Detect which cell encompasses the target text, then output its (X, Y) center coordinate. 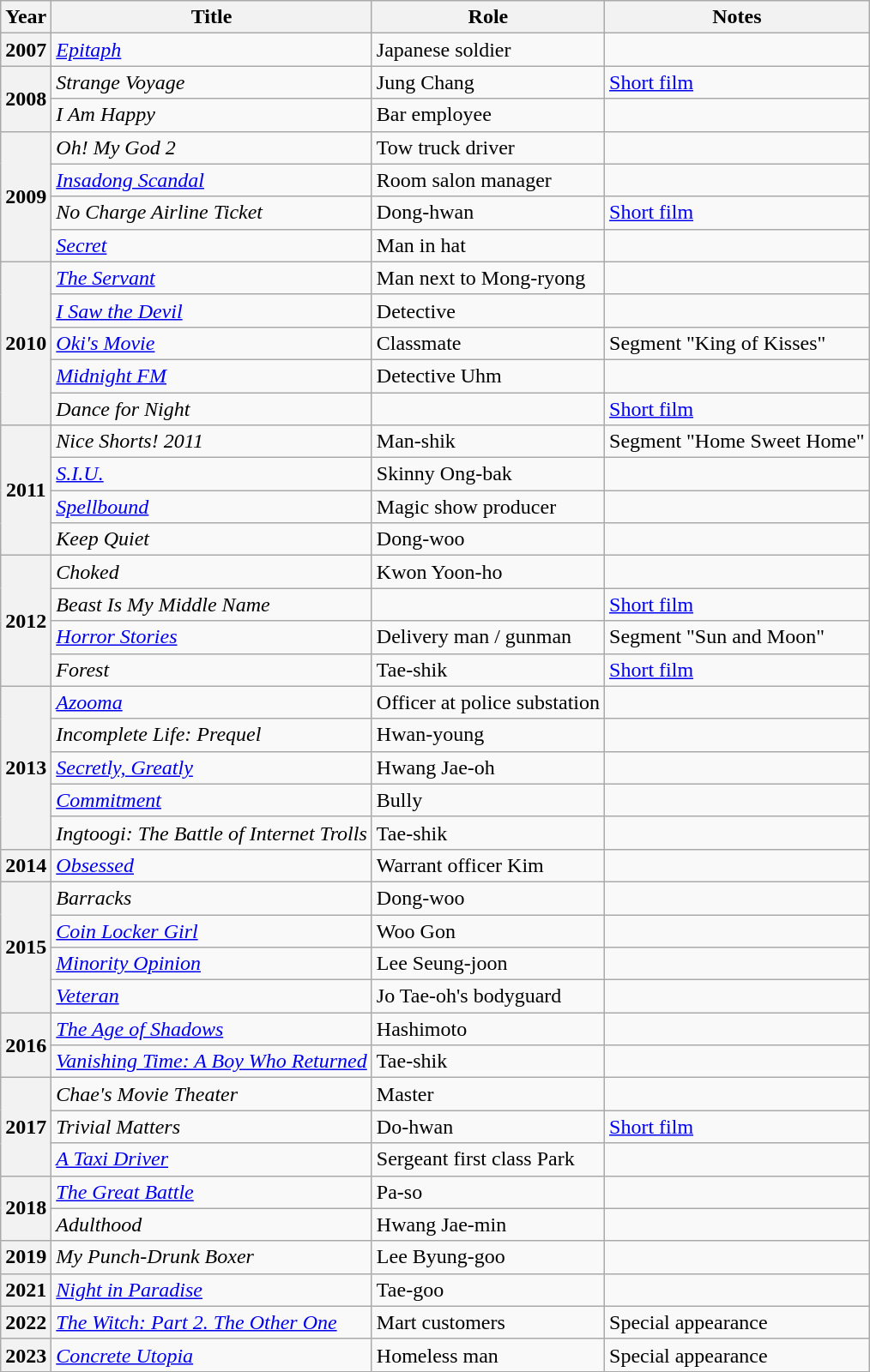
I Saw the Devil (212, 310)
Adulthood (212, 1225)
I Am Happy (212, 115)
Minority Opinion (212, 964)
The Great Battle (212, 1192)
Beast Is My Middle Name (212, 605)
Magic show producer (487, 507)
Azooma (212, 702)
Ingtoogi: The Battle of Internet Trolls (212, 833)
Bar employee (487, 115)
2021 (26, 1290)
2018 (26, 1208)
Coin Locker Girl (212, 930)
Oh! My God 2 (212, 147)
My Punch-Drunk Boxer (212, 1257)
Pa-so (487, 1192)
Segment "Home Sweet Home" (738, 442)
Keep Quiet (212, 539)
Delivery man / gunman (487, 637)
Master (487, 1094)
Homeless man (487, 1355)
Warrant officer Kim (487, 865)
Lee Byung-goo (487, 1257)
S.I.U. (212, 474)
Commitment (212, 800)
Man-shik (487, 442)
Mart customers (487, 1322)
Tow truck driver (487, 147)
2019 (26, 1257)
Strange Voyage (212, 82)
Horror Stories (212, 637)
2014 (26, 865)
Hwan-young (487, 735)
Veteran (212, 996)
2013 (26, 767)
Room salon manager (487, 180)
Skinny Ong-bak (487, 474)
2007 (26, 50)
Forest (212, 670)
Insadong Scandal (212, 180)
Jo Tae-oh's bodyguard (487, 996)
2015 (26, 947)
Chae's Movie Theater (212, 1094)
Role (487, 17)
Vanishing Time: A Boy Who Returned (212, 1062)
The Servant (212, 278)
No Charge Airline Ticket (212, 213)
Notes (738, 17)
Barracks (212, 898)
2017 (26, 1127)
Detective Uhm (487, 376)
Choked (212, 572)
Dance for Night (212, 409)
Kwon Yoon-ho (487, 572)
Spellbound (212, 507)
Do-hwan (487, 1127)
Bully (487, 800)
Segment "King of Kisses" (738, 343)
2008 (26, 99)
Night in Paradise (212, 1290)
A Taxi Driver (212, 1159)
Dong-hwan (487, 213)
Sergeant first class Park (487, 1159)
The Witch: Part 2. The Other One (212, 1322)
Hashimoto (487, 1029)
Segment "Sun and Moon" (738, 637)
Hwang Jae-oh (487, 767)
Man next to Mong-ryong (487, 278)
Secret (212, 245)
Trivial Matters (212, 1127)
2023 (26, 1355)
Hwang Jae-min (487, 1225)
Midnight FM (212, 376)
The Age of Shadows (212, 1029)
Nice Shorts! 2011 (212, 442)
Epitaph (212, 50)
Year (26, 17)
2012 (26, 621)
Title (212, 17)
Detective (487, 310)
Japanese soldier (487, 50)
Oki's Movie (212, 343)
2022 (26, 1322)
Concrete Utopia (212, 1355)
Tae-goo (487, 1290)
2009 (26, 196)
Jung Chang (487, 82)
Classmate (487, 343)
Woo Gon (487, 930)
Lee Seung-joon (487, 964)
Incomplete Life: Prequel (212, 735)
2016 (26, 1045)
Officer at police substation (487, 702)
2010 (26, 343)
2011 (26, 490)
Man in hat (487, 245)
Obsessed (212, 865)
Secretly, Greatly (212, 767)
